Provide the (X, Y) coordinate of the cell's center where the given text is located.  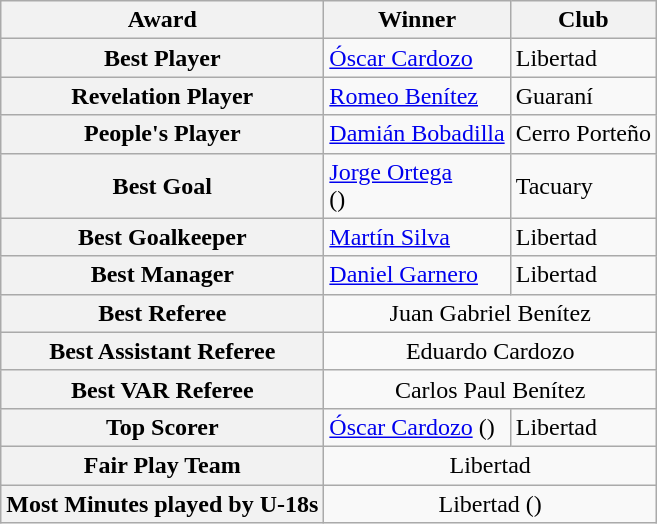
Guaraní (583, 96)
Carlos Paul Benítez (490, 389)
Eduardo Cardozo (490, 351)
Most Minutes played by U-18s (162, 503)
Tacuary (583, 186)
Juan Gabriel Benítez (490, 313)
People's Player (162, 134)
Cerro Porteño (583, 134)
Romeo Benítez (417, 96)
Best VAR Referee (162, 389)
Óscar Cardozo (417, 58)
Revelation Player (162, 96)
Winner (417, 20)
Club (583, 20)
Óscar Cardozo () (417, 427)
Award (162, 20)
Daniel Garnero (417, 275)
Best Player (162, 58)
Best Goalkeeper (162, 237)
Best Assistant Referee (162, 351)
Top Scorer (162, 427)
Best Referee (162, 313)
Martín Silva (417, 237)
Best Manager (162, 275)
Fair Play Team (162, 465)
Libertad () (490, 503)
Damián Bobadilla (417, 134)
Best Goal (162, 186)
Jorge Ortega() (417, 186)
